Output the (x, y) coordinate of the center of the cell containing the given text.  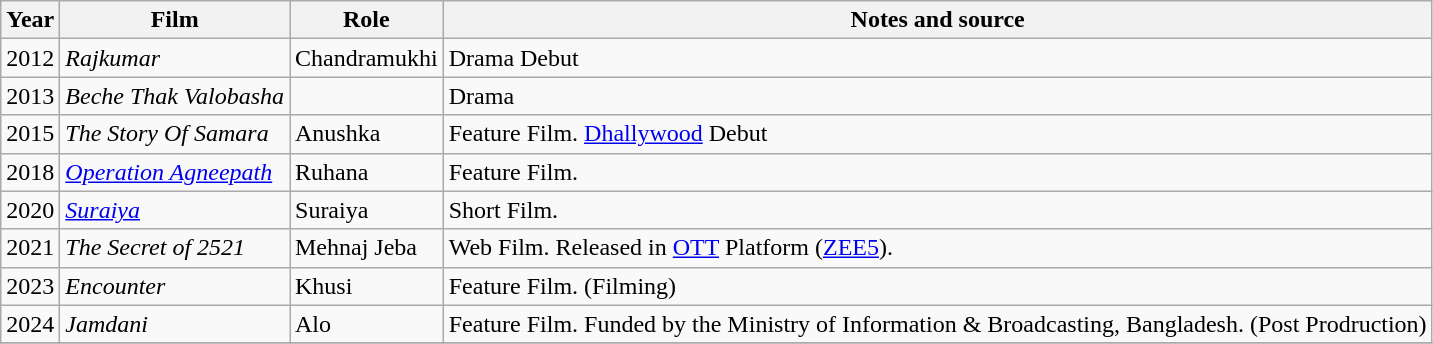
Feature Film. (Filming) (938, 286)
Drama (938, 96)
2015 (30, 134)
Feature Film. Funded by the Ministry of Information & Broadcasting, Bangladesh. (Post Prodruction) (938, 324)
Beche Thak Valobasha (175, 96)
Year (30, 20)
2024 (30, 324)
Anushka (367, 134)
2023 (30, 286)
Feature Film. Dhallywood Debut (938, 134)
2018 (30, 172)
The Secret of 2521 (175, 248)
Film (175, 20)
Mehnaj Jeba (367, 248)
Short Film. (938, 210)
Drama Debut (938, 58)
Alo (367, 324)
2021 (30, 248)
Role (367, 20)
Encounter (175, 286)
Rajkumar (175, 58)
2020 (30, 210)
Feature Film. (938, 172)
2013 (30, 96)
2012 (30, 58)
Web Film. Released in OTT Platform (ZEE5). (938, 248)
Operation Agneepath (175, 172)
Notes and source (938, 20)
The Story Of Samara (175, 134)
Jamdani (175, 324)
Chandramukhi (367, 58)
Ruhana (367, 172)
Khusi (367, 286)
